Pinpoint the cell where the given text exists, returning its (X, Y) midpoint coordinate. 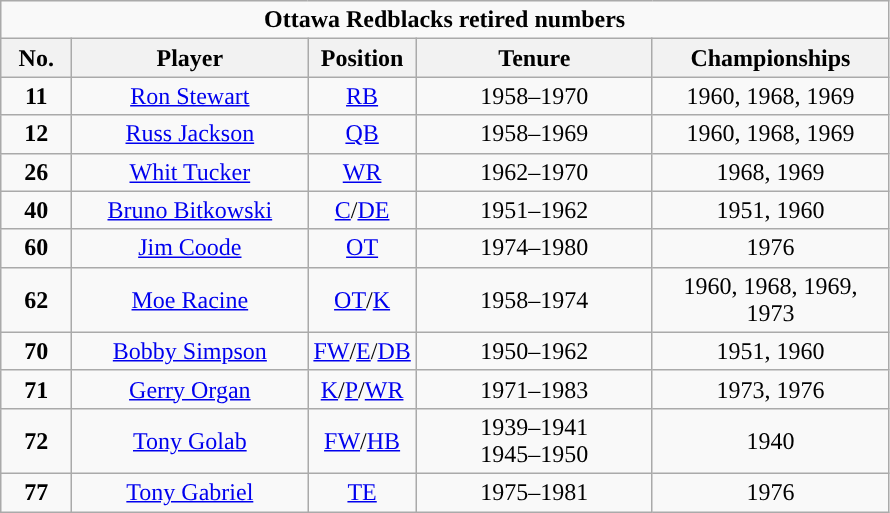
RB (362, 96)
K/P/WR (362, 389)
No. (36, 58)
12 (36, 134)
Position (362, 58)
71 (36, 389)
Tenure (534, 58)
WR (362, 172)
Bruno Bitkowski (190, 210)
70 (36, 351)
1951–1962 (534, 210)
62 (36, 300)
26 (36, 172)
1950–1962 (534, 351)
C/DE (362, 210)
1962–1970 (534, 172)
Gerry Organ (190, 389)
Ottawa Redblacks retired numbers (445, 20)
60 (36, 248)
Championships (770, 58)
1968, 1969 (770, 172)
Ron Stewart (190, 96)
Player (190, 58)
Whit Tucker (190, 172)
Tony Golab (190, 440)
Bobby Simpson (190, 351)
1958–1974 (534, 300)
11 (36, 96)
1958–1970 (534, 96)
1940 (770, 440)
1958–1969 (534, 134)
Jim Coode (190, 248)
FW/E/DB (362, 351)
1975–1981 (534, 492)
40 (36, 210)
TE (362, 492)
Moe Racine (190, 300)
1960, 1968, 1969, 1973 (770, 300)
Russ Jackson (190, 134)
77 (36, 492)
1939–19411945–1950 (534, 440)
FW/HB (362, 440)
QB (362, 134)
1971–1983 (534, 389)
Tony Gabriel (190, 492)
1973, 1976 (770, 389)
OT (362, 248)
1974–1980 (534, 248)
72 (36, 440)
OT/K (362, 300)
